Find where the given text appears and provide that cell's center as [x, y] coordinate. 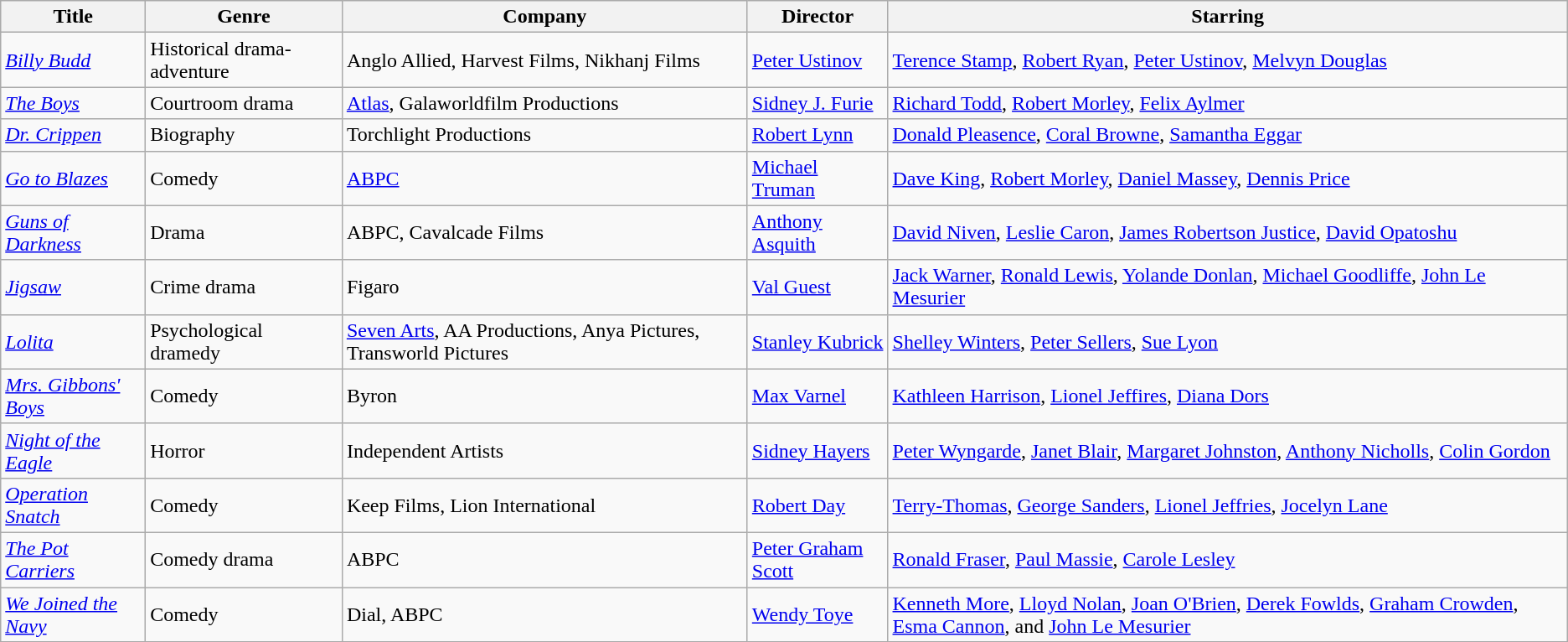
Courtroom drama [245, 103]
Drama [245, 233]
Biography [245, 135]
Go to Blazes [74, 178]
Richard Todd, Robert Morley, Felix Aylmer [1228, 103]
Max Varnel [818, 396]
Historical drama-adventure [245, 60]
Keep Films, Lion International [544, 505]
ABPC, Cavalcade Films [544, 233]
Terry-Thomas, George Sanders, Lionel Jeffries, Jocelyn Lane [1228, 505]
Seven Arts, AA Productions, Anya Pictures, Transworld Pictures [544, 342]
Comedy drama [245, 560]
Dial, ABPC [544, 614]
Guns of Darkness [74, 233]
Dr. Crippen [74, 135]
Sidney Hayers [818, 451]
Night of the Eagle [74, 451]
Dave King, Robert Morley, Daniel Massey, Dennis Price [1228, 178]
Billy Budd [74, 60]
Peter Wyngarde, Janet Blair, Margaret Johnston, Anthony Nicholls, Colin Gordon [1228, 451]
Terence Stamp, Robert Ryan, Peter Ustinov, Melvyn Douglas [1228, 60]
Anthony Asquith [818, 233]
Director [818, 17]
Horror [245, 451]
Robert Lynn [818, 135]
Kenneth More, Lloyd Nolan, Joan O'Brien, Derek Fowlds, Graham Crowden, Esma Cannon, and John Le Mesurier [1228, 614]
Byron [544, 396]
Jigsaw [74, 287]
Mrs. Gibbons' Boys [74, 396]
Figaro [544, 287]
Donald Pleasence, Coral Browne, Samantha Eggar [1228, 135]
Anglo Allied, Harvest Films, Nikhanj Films [544, 60]
Psychological dramedy [245, 342]
Wendy Toye [818, 614]
The Boys [74, 103]
The Pot Carriers [74, 560]
Title [74, 17]
Operation Snatch [74, 505]
Torchlight Productions [544, 135]
Independent Artists [544, 451]
Val Guest [818, 287]
Michael Truman [818, 178]
Stanley Kubrick [818, 342]
Kathleen Harrison, Lionel Jeffires, Diana Dors [1228, 396]
David Niven, Leslie Caron, James Robertson Justice, David Opatoshu [1228, 233]
Robert Day [818, 505]
Sidney J. Furie [818, 103]
Jack Warner, Ronald Lewis, Yolande Donlan, Michael Goodliffe, John Le Mesurier [1228, 287]
Crime drama [245, 287]
Peter Graham Scott [818, 560]
Atlas, Galaworldfilm Productions [544, 103]
We Joined the Navy [74, 614]
Company [544, 17]
Ronald Fraser, Paul Massie, Carole Lesley [1228, 560]
Genre [245, 17]
Starring [1228, 17]
Peter Ustinov [818, 60]
Shelley Winters, Peter Sellers, Sue Lyon [1228, 342]
Lolita [74, 342]
